From the cell containing the given text, extract its center point as (x, y) coordinate. 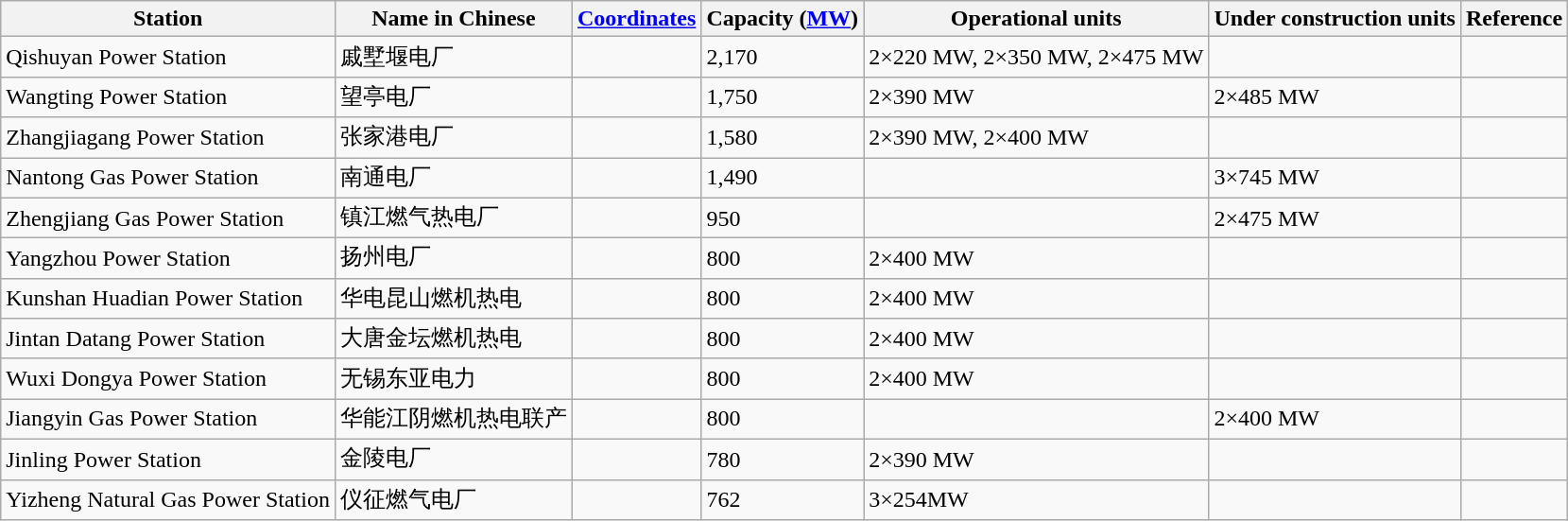
Operational units (1036, 19)
Station (168, 19)
Jiangyin Gas Power Station (168, 420)
Wuxi Dongya Power Station (168, 378)
2×475 MW (1335, 217)
仪征燃气电厂 (454, 499)
Wangting Power Station (168, 96)
780 (783, 460)
950 (783, 217)
金陵电厂 (454, 460)
南通电厂 (454, 178)
扬州电厂 (454, 259)
华电昆山燃机热电 (454, 299)
2×485 MW (1335, 96)
Nantong Gas Power Station (168, 178)
无锡东亚电力 (454, 378)
Name in Chinese (454, 19)
Yangzhou Power Station (168, 259)
Yizheng Natural Gas Power Station (168, 499)
Capacity (MW) (783, 19)
Coordinates (636, 19)
大唐金坛燃机热电 (454, 339)
华能江阴燃机热电联产 (454, 420)
3×254MW (1036, 499)
Under construction units (1335, 19)
1,750 (783, 96)
1,490 (783, 178)
望亭电厂 (454, 96)
Jinling Power Station (168, 460)
1,580 (783, 138)
戚墅堰电厂 (454, 57)
Zhengjiang Gas Power Station (168, 217)
762 (783, 499)
2,170 (783, 57)
2×390 MW, 2×400 MW (1036, 138)
Reference (1514, 19)
张家港电厂 (454, 138)
Kunshan Huadian Power Station (168, 299)
3×745 MW (1335, 178)
Qishuyan Power Station (168, 57)
2×220 MW, 2×350 MW, 2×475 MW (1036, 57)
Jintan Datang Power Station (168, 339)
镇江燃气热电厂 (454, 217)
Zhangjiagang Power Station (168, 138)
